Capture the cell that displays the provided text and extract its (X, Y) central coordinate. 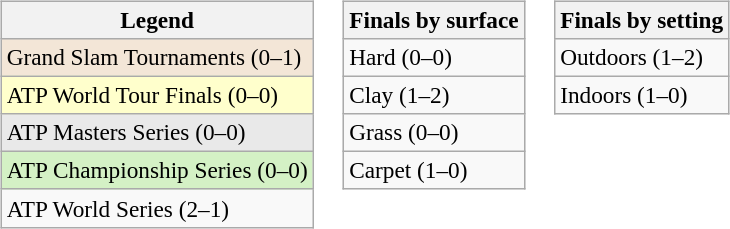
ATP World Series (2–1) (157, 208)
Clay (1–2) (434, 95)
Grand Slam Tournaments (0–1) (157, 57)
Carpet (1–0) (434, 171)
ATP World Tour Finals (0–0) (157, 95)
ATP Championship Series (0–0) (157, 171)
Hard (0–0) (434, 57)
Outdoors (1–2) (642, 57)
Grass (0–0) (434, 133)
ATP Masters Series (0–0) (157, 133)
Indoors (1–0) (642, 95)
Finals by setting (642, 20)
Finals by surface (434, 20)
Legend (157, 20)
